From the cell containing the given text, extract its center point as [X, Y] coordinate. 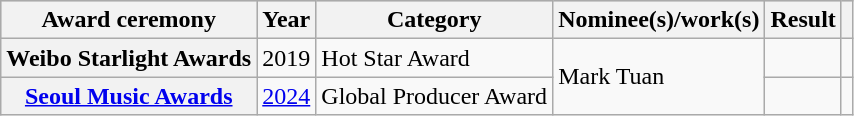
Hot Star Award [434, 58]
Result [803, 20]
Mark Tuan [659, 77]
2024 [286, 96]
Nominee(s)/work(s) [659, 20]
Global Producer Award [434, 96]
Seoul Music Awards [129, 96]
Category [434, 20]
Award ceremony [129, 20]
Weibo Starlight Awards [129, 58]
2019 [286, 58]
Year [286, 20]
